Extract the [X, Y] coordinate from the center of the cell holding the provided text.  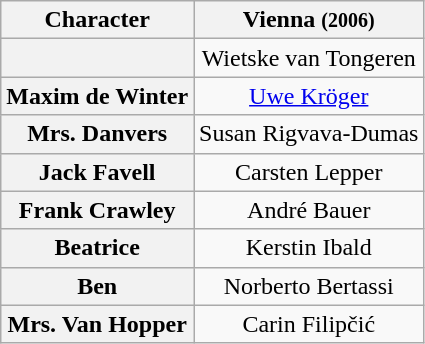
Mrs. Danvers [98, 134]
Wietske van Tongeren [309, 58]
Susan Rigvava-Dumas [309, 134]
Ben [98, 286]
Beatrice [98, 248]
Mrs. Van Hopper [98, 324]
Maxim de Winter [98, 96]
Character [98, 20]
Vienna (2006) [309, 20]
Jack Favell [98, 172]
Frank Crawley [98, 210]
Carsten Lepper [309, 172]
André Bauer [309, 210]
Uwe Kröger [309, 96]
Norberto Bertassi [309, 286]
Carin Filipčić [309, 324]
Kerstin Ibald [309, 248]
